Return the (X, Y) coordinate for the center point of the cell that contains the specified text.  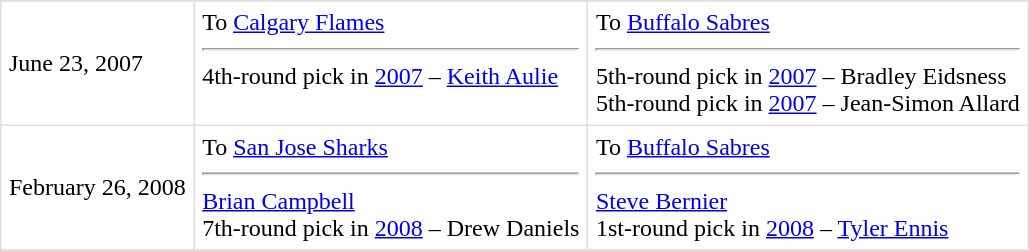
To Buffalo Sabres Steve Bernier1st-round pick in 2008 – Tyler Ennis (808, 187)
February 26, 2008 (98, 187)
To Calgary Flames 4th-round pick in 2007 – Keith Aulie (391, 63)
To Buffalo Sabres 5th-round pick in 2007 – Bradley Eidsness 5th-round pick in 2007 – Jean-Simon Allard (808, 63)
To San Jose Sharks Brian Campbell7th-round pick in 2008 – Drew Daniels (391, 187)
June 23, 2007 (98, 63)
